Find where the given text appears and provide that cell's center as (X, Y) coordinate. 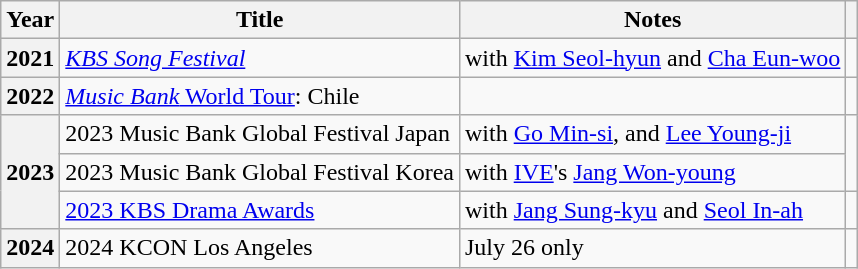
with IVE's Jang Won-young (652, 172)
2023 (30, 172)
KBS Song Festival (260, 58)
Title (260, 20)
Music Bank World Tour: Chile (260, 96)
2022 (30, 96)
2023 KBS Drama Awards (260, 210)
with Jang Sung-kyu and Seol In-ah (652, 210)
with Go Min-si, and Lee Young-ji (652, 134)
2024 (30, 248)
2021 (30, 58)
2023 Music Bank Global Festival Korea (260, 172)
Notes (652, 20)
2024 KCON Los Angeles (260, 248)
Year (30, 20)
2023 Music Bank Global Festival Japan (260, 134)
July 26 only (652, 248)
with Kim Seol-hyun and Cha Eun-woo (652, 58)
